Capture the cell that displays the provided text and extract its (x, y) central coordinate. 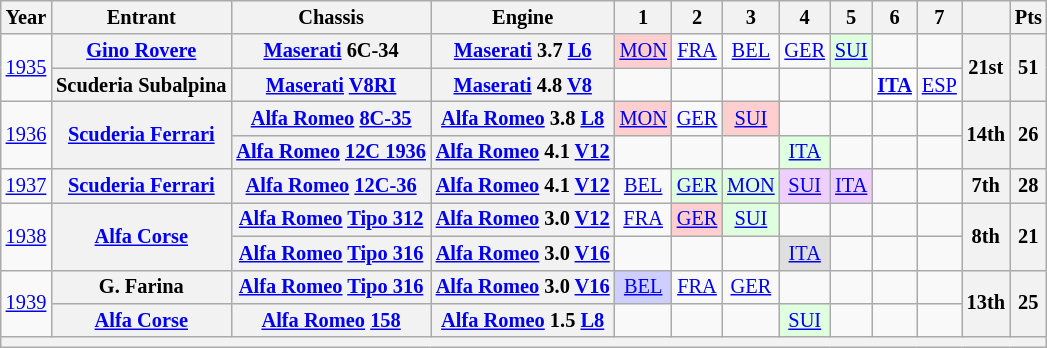
4 (805, 17)
7th (986, 186)
26 (1028, 134)
5 (852, 17)
7 (940, 17)
21 (1028, 236)
Chassis (330, 17)
G. Farina (141, 287)
Pts (1028, 17)
Maserati 3.7 L6 (523, 51)
8th (986, 236)
Alfa Romeo 12C 1936 (330, 152)
1936 (26, 134)
28 (1028, 186)
14th (986, 134)
Alfa Romeo Tipo 312 (330, 219)
6 (894, 17)
Engine (523, 17)
25 (1028, 304)
1937 (26, 186)
Scuderia Subalpina (141, 85)
1939 (26, 304)
Alfa Romeo 1.5 L8 (523, 320)
ESP (940, 85)
3 (750, 17)
21st (986, 68)
2 (697, 17)
Alfa Romeo 3.8 L8 (523, 118)
Entrant (141, 17)
Gino Rovere (141, 51)
13th (986, 304)
Alfa Romeo 12C-36 (330, 186)
1938 (26, 236)
Maserati 4.8 V8 (523, 85)
51 (1028, 68)
Alfa Romeo 3.0 V12 (523, 219)
Maserati 6C-34 (330, 51)
1935 (26, 68)
Alfa Romeo 158 (330, 320)
Year (26, 17)
Alfa Romeo 8C-35 (330, 118)
Maserati V8RI (330, 85)
1 (644, 17)
